Locate the cell with the specified text and output its (x, y) center coordinate. 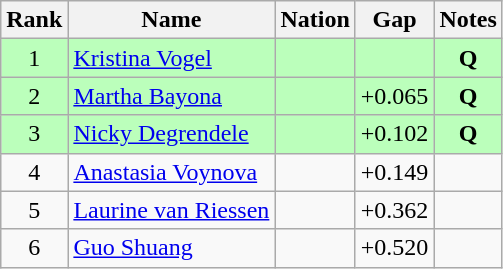
+0.520 (394, 248)
+0.362 (394, 210)
Name (172, 20)
Rank (34, 20)
5 (34, 210)
3 (34, 134)
2 (34, 96)
Gap (394, 20)
4 (34, 172)
Nicky Degrendele (172, 134)
+0.102 (394, 134)
1 (34, 58)
Laurine van Riessen (172, 210)
Notes (468, 20)
+0.149 (394, 172)
+0.065 (394, 96)
Martha Bayona (172, 96)
Guo Shuang (172, 248)
Anastasia Voynova (172, 172)
Nation (315, 20)
Kristina Vogel (172, 58)
6 (34, 248)
